Return (x, y) of the center of cell containing provided text 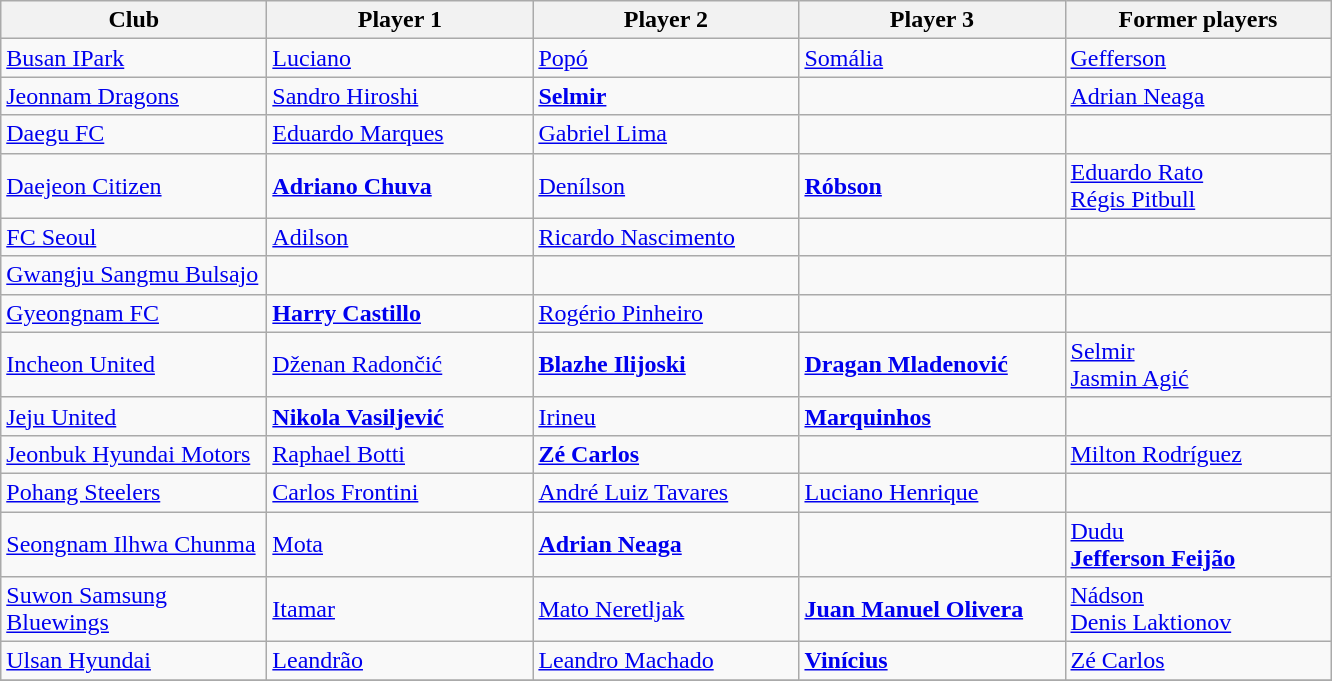
Dudu Jefferson Feijão (1198, 544)
Blazhe Ilijoski (666, 364)
Player 1 (400, 20)
Selmir Jasmin Agić (1198, 364)
Player 2 (666, 20)
Luciano Henrique (932, 492)
Club (134, 20)
Selmir (666, 96)
Itamar (400, 610)
Marquinhos (932, 416)
Eduardo Rato Régis Pitbull (1198, 186)
Vinícius (932, 661)
Dženan Radončić (400, 364)
Dragan Mladenović (932, 364)
Suwon Samsung Bluewings (134, 610)
Popó (666, 58)
Eduardo Marques (400, 134)
Nikola Vasiljević (400, 416)
Daegu FC (134, 134)
Leandrão (400, 661)
Busan IPark (134, 58)
Leandro Machado (666, 661)
Milton Rodríguez (1198, 454)
Raphael Botti (400, 454)
Jeonnam Dragons (134, 96)
Rogério Pinheiro (666, 313)
Pohang Steelers (134, 492)
Luciano (400, 58)
Adriano Chuva (400, 186)
Denílson (666, 186)
André Luiz Tavares (666, 492)
Juan Manuel Olivera (932, 610)
FC Seoul (134, 237)
Adilson (400, 237)
Harry Castillo (400, 313)
Irineu (666, 416)
Nádson Denis Laktionov (1198, 610)
Gyeongnam FC (134, 313)
Sandro Hiroshi (400, 96)
Daejeon Citizen (134, 186)
Player 3 (932, 20)
Gefferson (1198, 58)
Seongnam Ilhwa Chunma (134, 544)
Gwangju Sangmu Bulsajo (134, 275)
Former players (1198, 20)
Jeonbuk Hyundai Motors (134, 454)
Gabriel Lima (666, 134)
Somália (932, 58)
Ulsan Hyundai (134, 661)
Mato Neretljak (666, 610)
Mota (400, 544)
Carlos Frontini (400, 492)
Jeju United (134, 416)
Ricardo Nascimento (666, 237)
Róbson (932, 186)
Incheon United (134, 364)
